Extract the [x, y] coordinate from the center of the cell holding the provided text.  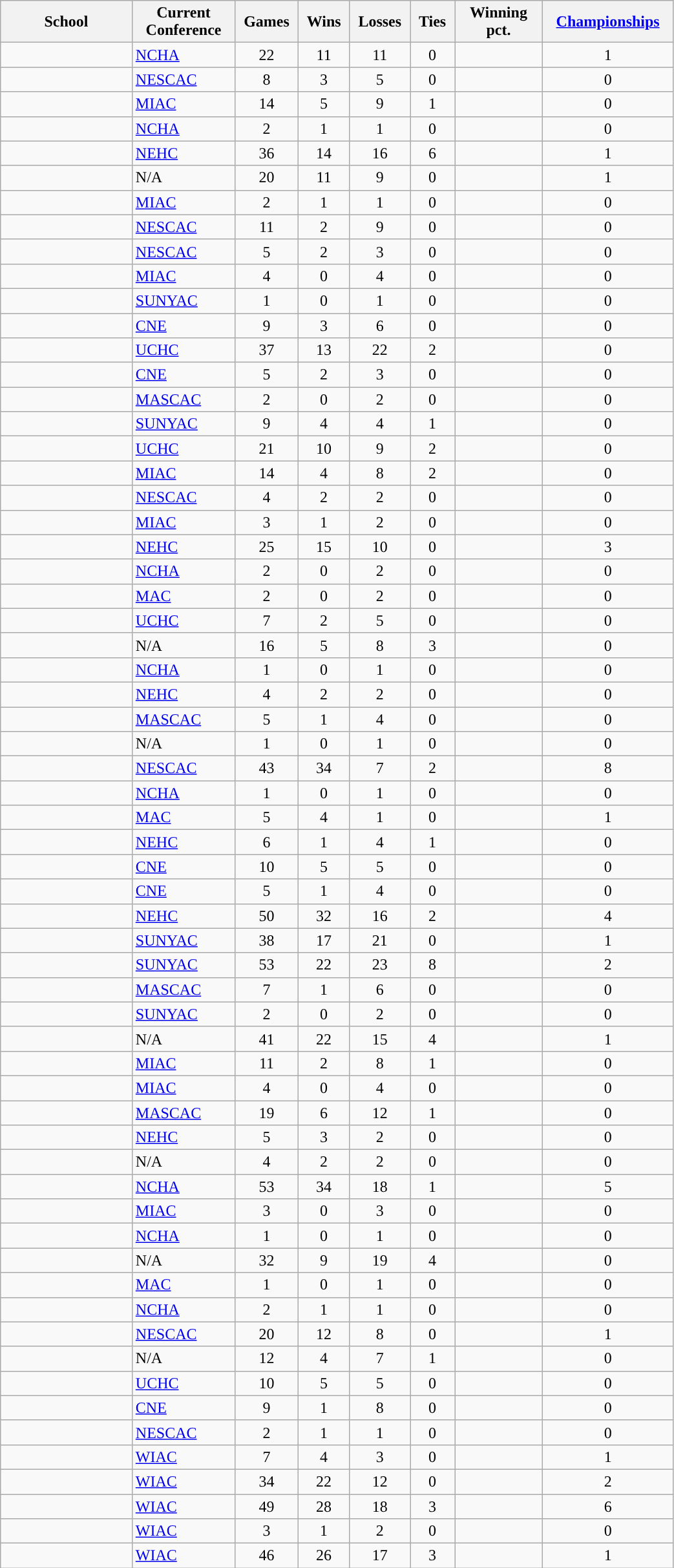
Winning pct. [499, 22]
38 [267, 940]
Wins [324, 22]
Championships [607, 22]
49 [267, 1507]
36 [267, 153]
23 [380, 965]
26 [324, 1556]
46 [267, 1556]
Games [267, 22]
37 [267, 350]
28 [324, 1507]
41 [267, 1039]
School [67, 22]
Losses [380, 22]
50 [267, 916]
25 [267, 547]
Ties [433, 22]
43 [267, 768]
13 [324, 350]
CurrentConference [184, 22]
